Capture the cell that displays the provided text and extract its (x, y) central coordinate. 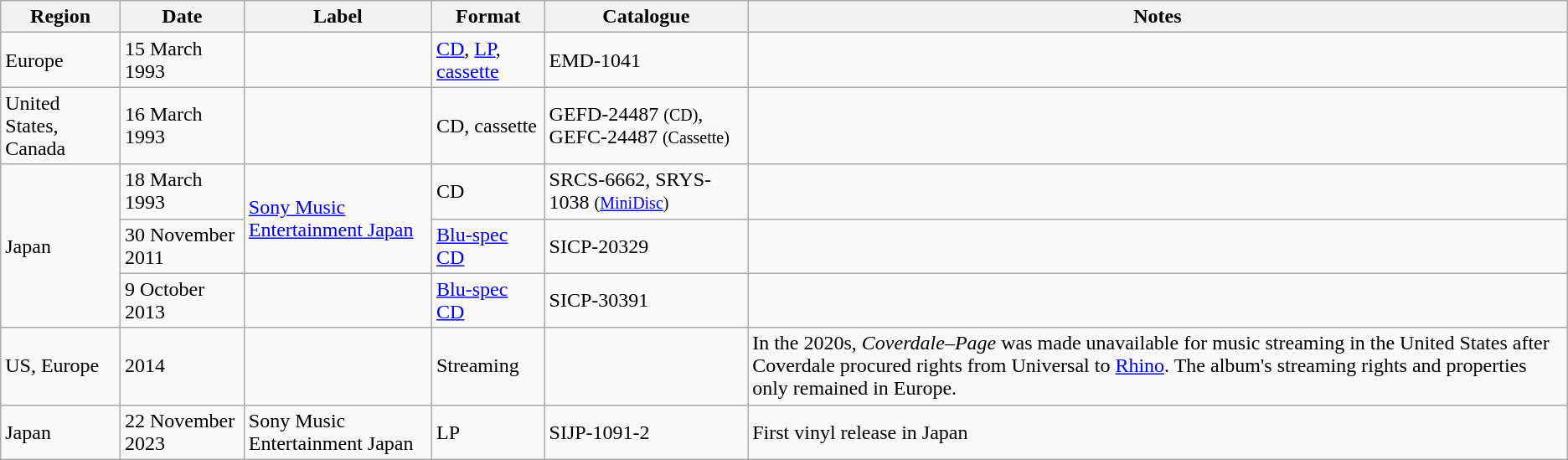
SICP-30391 (647, 300)
Date (182, 17)
CD (487, 191)
SICP-20329 (647, 246)
United States, Canada (60, 126)
EMD-1041 (647, 60)
Catalogue (647, 17)
US, Europe (60, 366)
CD, LP, cassette (487, 60)
15 March 1993 (182, 60)
LP (487, 432)
SIJP-1091-2 (647, 432)
Europe (60, 60)
Region (60, 17)
First vinyl release in Japan (1158, 432)
Label (338, 17)
Streaming (487, 366)
GEFD-24487 (CD), GEFC-24487 (Cassette) (647, 126)
9 October 2013 (182, 300)
Notes (1158, 17)
Format (487, 17)
30 November 2011 (182, 246)
22 November 2023 (182, 432)
SRCS-6662, SRYS-1038 (MiniDisc) (647, 191)
CD, cassette (487, 126)
18 March 1993 (182, 191)
2014 (182, 366)
16 March 1993 (182, 126)
